Provide the (X, Y) coordinate of the cell's center where the given text is located.  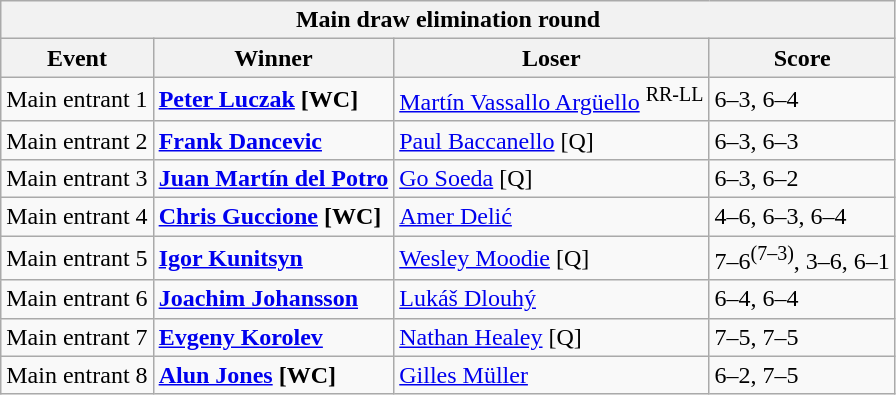
4–6, 6–3, 6–4 (802, 217)
Juan Martín del Potro (274, 178)
Score (802, 58)
Main entrant 4 (77, 217)
Main entrant 3 (77, 178)
Peter Luczak [WC] (274, 100)
Evgeny Korolev (274, 337)
7–5, 7–5 (802, 337)
Chris Guccione [WC] (274, 217)
Go Soeda [Q] (552, 178)
Event (77, 58)
Main entrant 5 (77, 258)
Martín Vassallo Argüello RR-LL (552, 100)
Main draw elimination round (448, 20)
Lukáš Dlouhý (552, 299)
6–3, 6–2 (802, 178)
7–6(7–3), 3–6, 6–1 (802, 258)
Main entrant 1 (77, 100)
Amer Delić (552, 217)
Alun Jones [WC] (274, 375)
Joachim Johansson (274, 299)
6–2, 7–5 (802, 375)
6–3, 6–4 (802, 100)
Main entrant 8 (77, 375)
Nathan Healey [Q] (552, 337)
6–4, 6–4 (802, 299)
Gilles Müller (552, 375)
6–3, 6–3 (802, 140)
Wesley Moodie [Q] (552, 258)
Winner (274, 58)
Frank Dancevic (274, 140)
Loser (552, 58)
Igor Kunitsyn (274, 258)
Paul Baccanello [Q] (552, 140)
Main entrant 2 (77, 140)
Main entrant 7 (77, 337)
Main entrant 6 (77, 299)
